Identify which cell holds the provided text, then report its [X, Y] central coordinate. 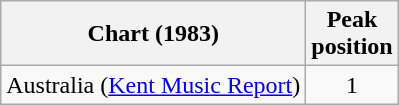
Chart (1983) [154, 34]
Peakposition [352, 34]
1 [352, 85]
Australia (Kent Music Report) [154, 85]
